Return (X, Y) of the center of cell containing provided text 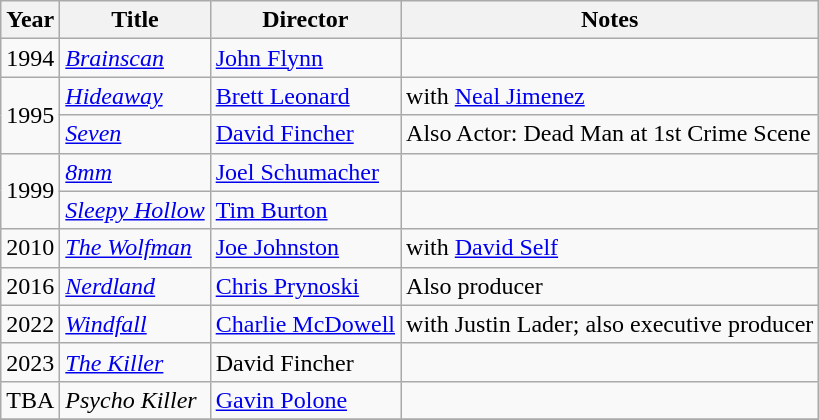
Also producer (610, 286)
Nerdland (135, 286)
Notes (610, 20)
Psycho Killer (135, 400)
Gavin Polone (305, 400)
Hideaway (135, 96)
The Wolfman (135, 248)
Seven (135, 134)
1994 (30, 58)
Sleepy Hollow (135, 210)
Title (135, 20)
Charlie McDowell (305, 324)
Windfall (135, 324)
Tim Burton (305, 210)
with David Self (610, 248)
with Neal Jimenez (610, 96)
The Killer (135, 362)
2010 (30, 248)
Director (305, 20)
Year (30, 20)
Also Actor: Dead Man at 1st Crime Scene (610, 134)
John Flynn (305, 58)
Joel Schumacher (305, 172)
8mm (135, 172)
Joe Johnston (305, 248)
with Justin Lader; also executive producer (610, 324)
Brett Leonard (305, 96)
Chris Prynoski (305, 286)
2016 (30, 286)
2023 (30, 362)
2022 (30, 324)
TBA (30, 400)
Brainscan (135, 58)
1995 (30, 115)
1999 (30, 191)
